Locate the cell with the specified text and output its (x, y) center coordinate. 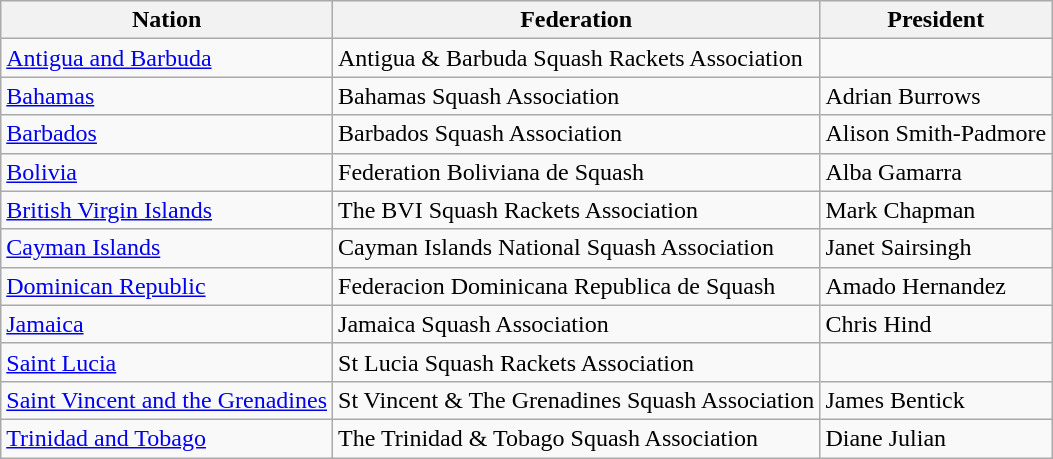
Alba Gamarra (936, 172)
Bolivia (167, 172)
Chris Hind (936, 324)
Federacion Dominicana Republica de Squash (576, 286)
Mark Chapman (936, 210)
Barbados (167, 134)
Federation (576, 20)
Bahamas (167, 96)
St Vincent & The Grenadines Squash Association (576, 400)
Janet Sairsingh (936, 248)
Bahamas Squash Association (576, 96)
Nation (167, 20)
Saint Vincent and the Grenadines (167, 400)
Jamaica Squash Association (576, 324)
St Lucia Squash Rackets Association (576, 362)
The BVI Squash Rackets Association (576, 210)
Saint Lucia (167, 362)
Diane Julian (936, 438)
Jamaica (167, 324)
The Trinidad & Tobago Squash Association (576, 438)
Antigua & Barbuda Squash Rackets Association (576, 58)
Cayman Islands (167, 248)
Barbados Squash Association (576, 134)
Alison Smith-Padmore (936, 134)
James Bentick (936, 400)
Federation Boliviana de Squash (576, 172)
Cayman Islands National Squash Association (576, 248)
Amado Hernandez (936, 286)
Trinidad and Tobago (167, 438)
Antigua and Barbuda (167, 58)
Adrian Burrows (936, 96)
President (936, 20)
Dominican Republic (167, 286)
British Virgin Islands (167, 210)
